Find where the given text appears and provide that cell's center as [x, y] coordinate. 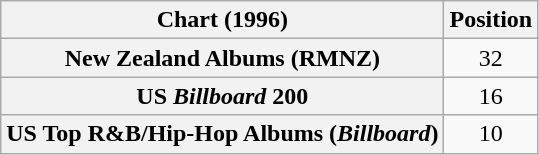
Chart (1996) [222, 20]
Position [491, 20]
New Zealand Albums (RMNZ) [222, 58]
10 [491, 134]
US Top R&B/Hip-Hop Albums (Billboard) [222, 134]
US Billboard 200 [222, 96]
32 [491, 58]
16 [491, 96]
